Return (x, y) of the center of cell containing provided text 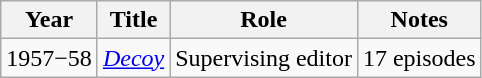
Title (133, 20)
Role (264, 20)
Supervising editor (264, 58)
Notes (419, 20)
17 episodes (419, 58)
Decoy (133, 58)
Year (50, 20)
1957−58 (50, 58)
